Output the (X, Y) coordinate of the center of the cell containing the given text.  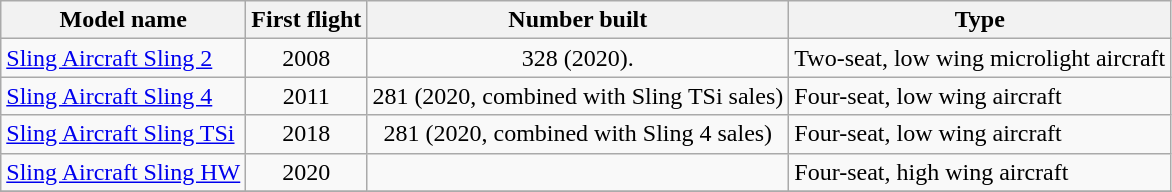
328 (2020). (578, 58)
Four-seat, high wing aircraft (980, 172)
2020 (306, 172)
Sling Aircraft Sling TSi (124, 134)
2008 (306, 58)
Two-seat, low wing microlight aircraft (980, 58)
2018 (306, 134)
281 (2020, combined with Sling TSi sales) (578, 96)
Sling Aircraft Sling HW (124, 172)
Model name (124, 20)
281 (2020, combined with Sling 4 sales) (578, 134)
Sling Aircraft Sling 4 (124, 96)
2011 (306, 96)
Type (980, 20)
First flight (306, 20)
Number built (578, 20)
Sling Aircraft Sling 2 (124, 58)
